Scan for the cell matching the given text and deliver its (X, Y) coordinate at center. 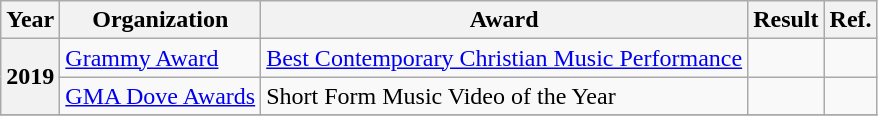
Result (786, 20)
Year (30, 20)
Short Form Music Video of the Year (504, 96)
Award (504, 20)
GMA Dove Awards (160, 96)
2019 (30, 77)
Ref. (850, 20)
Best Contemporary Christian Music Performance (504, 58)
Organization (160, 20)
Grammy Award (160, 58)
